Return the (X, Y) coordinate for the center point of the cell that contains the specified text.  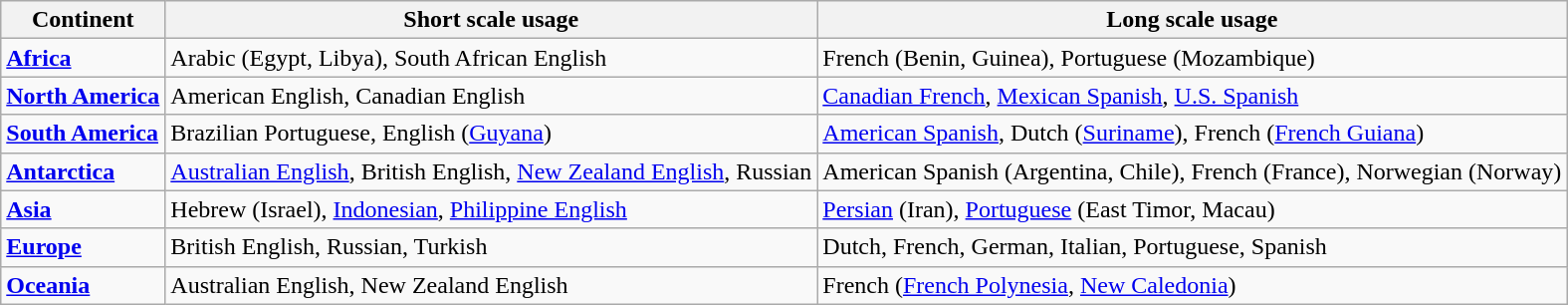
French (Benin, Guinea), Portuguese (Mozambique) (1193, 58)
North America (84, 96)
Antarctica (84, 171)
British English, Russian, Turkish (492, 247)
Australian English, New Zealand English (492, 285)
Africa (84, 58)
American English, Canadian English (492, 96)
French (French Polynesia, New Caledonia) (1193, 285)
Persian (Iran), Portuguese (East Timor, Macau) (1193, 209)
Dutch, French, German, Italian, Portuguese, Spanish (1193, 247)
Europe (84, 247)
Oceania (84, 285)
Long scale usage (1193, 20)
Asia (84, 209)
South America (84, 134)
American Spanish (Argentina, Chile), French (France), Norwegian (Norway) (1193, 171)
American Spanish, Dutch (Suriname), French (French Guiana) (1193, 134)
Brazilian Portuguese, English (Guyana) (492, 134)
Canadian French, Mexican Spanish, U.S. Spanish (1193, 96)
Australian English, British English, New Zealand English, Russian (492, 171)
Short scale usage (492, 20)
Arabic (Egypt, Libya), South African English (492, 58)
Continent (84, 20)
Hebrew (Israel), Indonesian, Philippine English (492, 209)
